Detect which cell encompasses the target text, then output its (x, y) center coordinate. 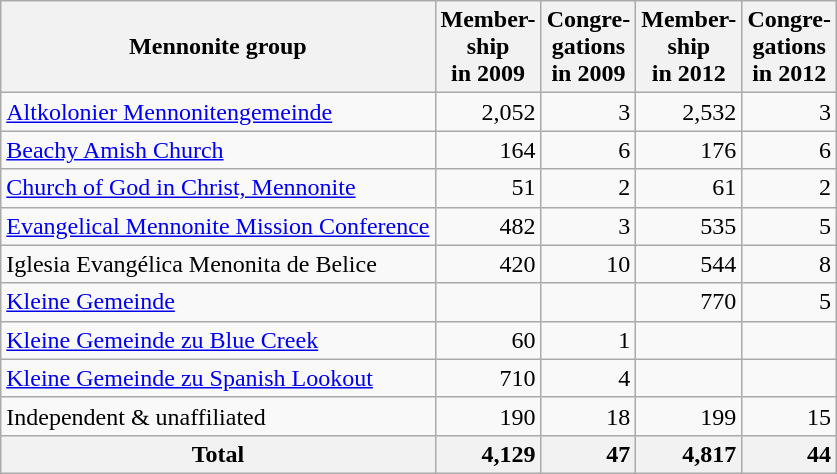
4 (588, 378)
2,532 (689, 112)
18 (588, 416)
770 (689, 302)
Congre-gationsin 2009 (588, 47)
60 (488, 340)
Altkolonier Mennonitengemeinde (218, 112)
535 (689, 226)
Independent & unaffiliated (218, 416)
Evangelical Mennonite Mission Conference (218, 226)
Iglesia Evangélica Menonita de Belice (218, 264)
2,052 (488, 112)
4,817 (689, 454)
199 (689, 416)
176 (689, 150)
4,129 (488, 454)
Church of God in Christ, Mennonite (218, 188)
420 (488, 264)
Kleine Gemeinde zu Blue Creek (218, 340)
Member- shipin 2009 (488, 47)
482 (488, 226)
710 (488, 378)
1 (588, 340)
544 (689, 264)
8 (790, 264)
Mennonite group (218, 47)
44 (790, 454)
Congre-gationsin 2012 (790, 47)
164 (488, 150)
Member- shipin 2012 (689, 47)
10 (588, 264)
61 (689, 188)
51 (488, 188)
190 (488, 416)
Kleine Gemeinde (218, 302)
Total (218, 454)
15 (790, 416)
47 (588, 454)
Kleine Gemeinde zu Spanish Lookout (218, 378)
Beachy Amish Church (218, 150)
